Return (x, y) of the center of cell containing provided text 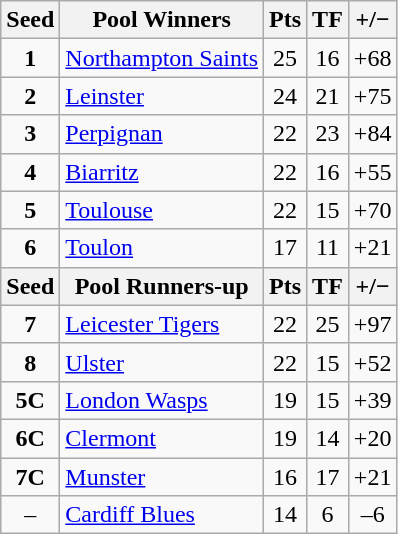
Northampton Saints (162, 58)
Toulon (162, 248)
+20 (372, 438)
3 (30, 134)
–6 (372, 515)
5C (30, 400)
Toulouse (162, 210)
+39 (372, 400)
Clermont (162, 438)
London Wasps (162, 400)
Leinster (162, 96)
Cardiff Blues (162, 515)
+84 (372, 134)
Leicester Tigers (162, 324)
7C (30, 477)
Ulster (162, 362)
24 (286, 96)
11 (328, 248)
+68 (372, 58)
Perpignan (162, 134)
5 (30, 210)
Pool Runners-up (162, 286)
2 (30, 96)
+52 (372, 362)
7 (30, 324)
+55 (372, 172)
– (30, 515)
Biarritz (162, 172)
+75 (372, 96)
8 (30, 362)
4 (30, 172)
Pool Winners (162, 20)
21 (328, 96)
+97 (372, 324)
+70 (372, 210)
6C (30, 438)
23 (328, 134)
Munster (162, 477)
1 (30, 58)
